Scan for the cell matching the given text and deliver its [x, y] coordinate at center. 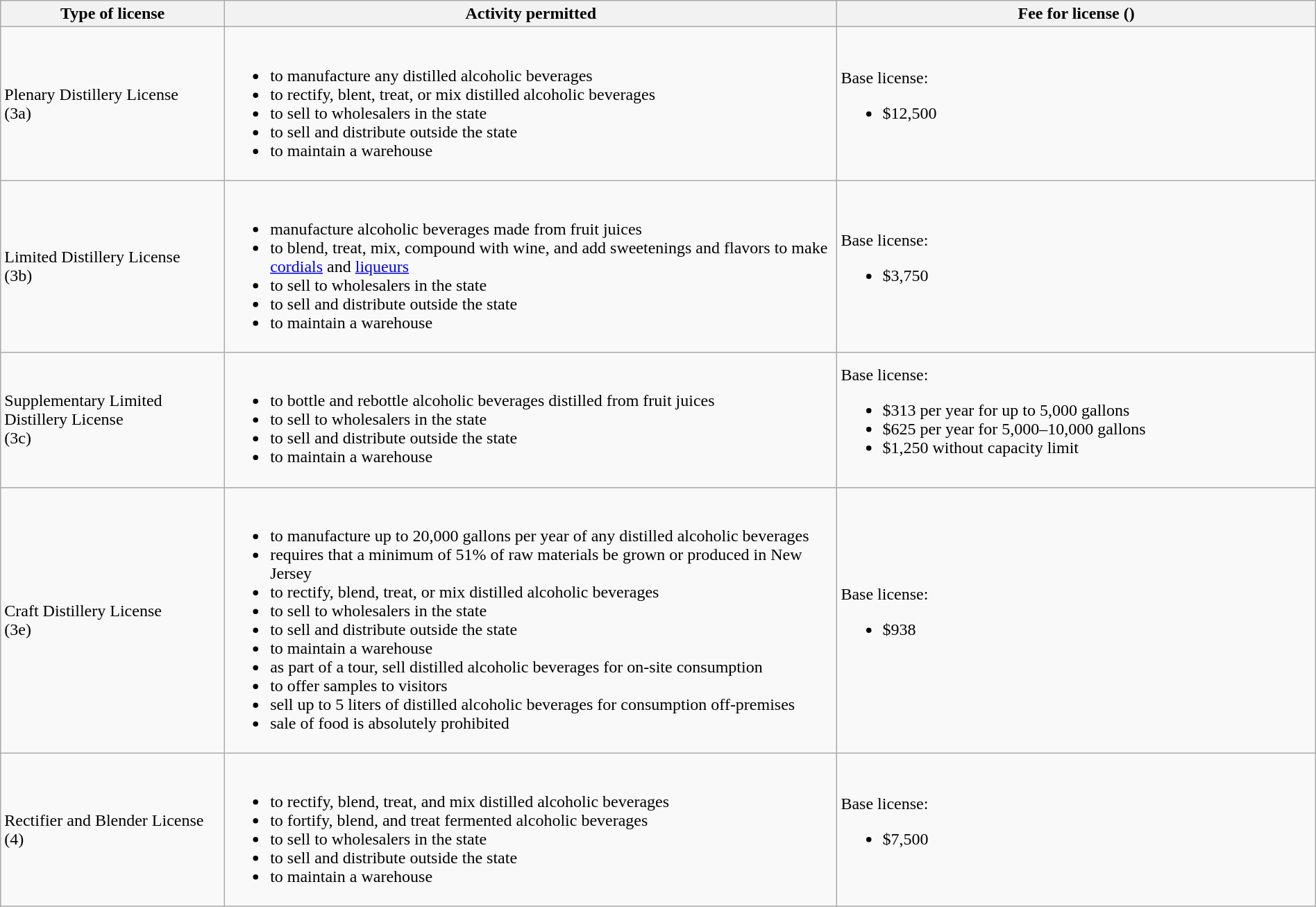
Base license:$313 per year for up to 5,000 gallons$625 per year for 5,000–10,000 gallons$1,250 without capacity limit [1076, 420]
Base license:$12,500 [1076, 104]
Supplementary Limited Distillery License(3c) [112, 420]
Fee for license () [1076, 14]
Activity permitted [531, 14]
Craft Distillery License(3e) [112, 620]
Rectifier and Blender License(4) [112, 830]
Type of license [112, 14]
Base license:$3,750 [1076, 266]
Plenary Distillery License(3a) [112, 104]
Base license:$938 [1076, 620]
Limited Distillery License(3b) [112, 266]
Base license:$7,500 [1076, 830]
